From the cell containing the given text, extract its center point as [X, Y] coordinate. 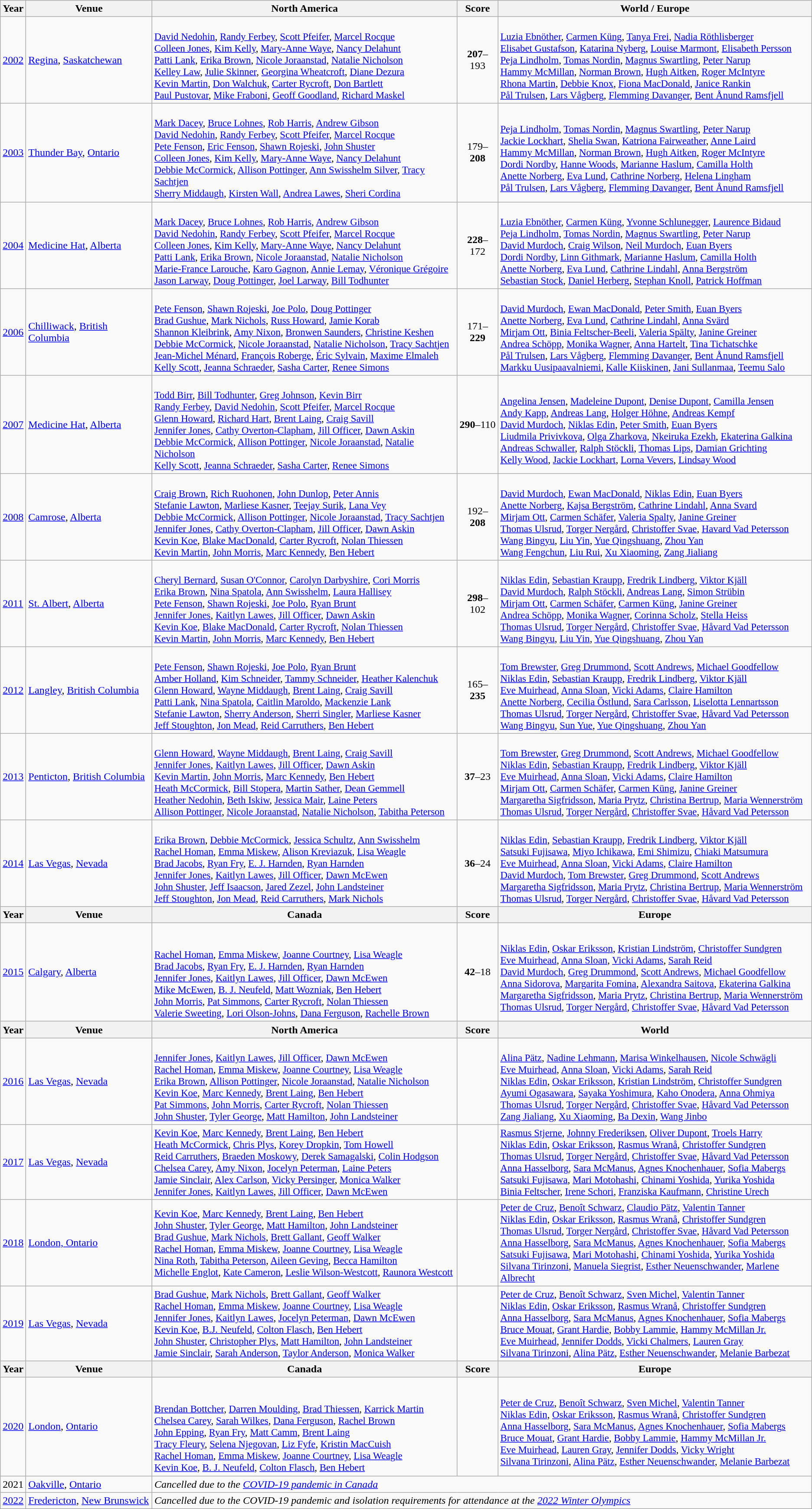
2019 [13, 1324]
298–102 [478, 603]
Fredericton, New Brunswick [89, 1501]
2002 [13, 60]
Penticton, British Columbia [89, 777]
228–172 [478, 245]
Thunder Bay, Ontario [89, 153]
37–23 [478, 777]
165–235 [478, 690]
207–193 [478, 60]
2022 [13, 1501]
36–24 [478, 863]
192–208 [478, 517]
Chilliwack, British Columbia [89, 332]
Langley, British Columbia [89, 690]
2014 [13, 863]
Cancelled due to the COVID-19 pandemic in Canada [481, 1484]
Calgary, Alberta [89, 972]
2004 [13, 245]
World [655, 1029]
2011 [13, 603]
2003 [13, 153]
Oakville, Ontario [89, 1484]
Regina, Saskatchewan [89, 60]
2016 [13, 1081]
171–229 [478, 332]
2013 [13, 777]
Cancelled due to the COVID-19 pandemic and isolation requirements for attendance at the 2022 Winter Olympics [481, 1501]
2012 [13, 690]
St. Albert, Alberta [89, 603]
2015 [13, 972]
Camrose, Alberta [89, 517]
2020 [13, 1427]
2017 [13, 1162]
2021 [13, 1484]
2018 [13, 1243]
179–208 [478, 153]
42–18 [478, 972]
2006 [13, 332]
World / Europe [655, 9]
2007 [13, 424]
2008 [13, 517]
290–110 [478, 424]
